Output the (x, y) coordinate of the center of the cell containing the given text.  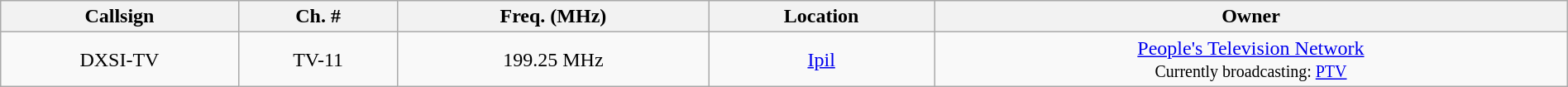
Ipil (822, 60)
Owner (1251, 17)
199.25 MHz (552, 60)
Ch. # (318, 17)
Callsign (119, 17)
Location (822, 17)
DXSI-TV (119, 60)
Freq. (MHz) (552, 17)
TV-11 (318, 60)
People's Television NetworkCurrently broadcasting: PTV (1251, 60)
